Return [X, Y] of the center of cell containing provided text 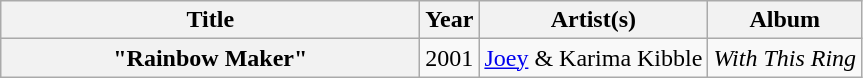
Title [210, 20]
With This Ring [785, 58]
Artist(s) [594, 20]
Joey & Karima Kibble [594, 58]
2001 [450, 58]
Album [785, 20]
"Rainbow Maker" [210, 58]
Year [450, 20]
